Scan for the cell matching the given text and deliver its (x, y) coordinate at center. 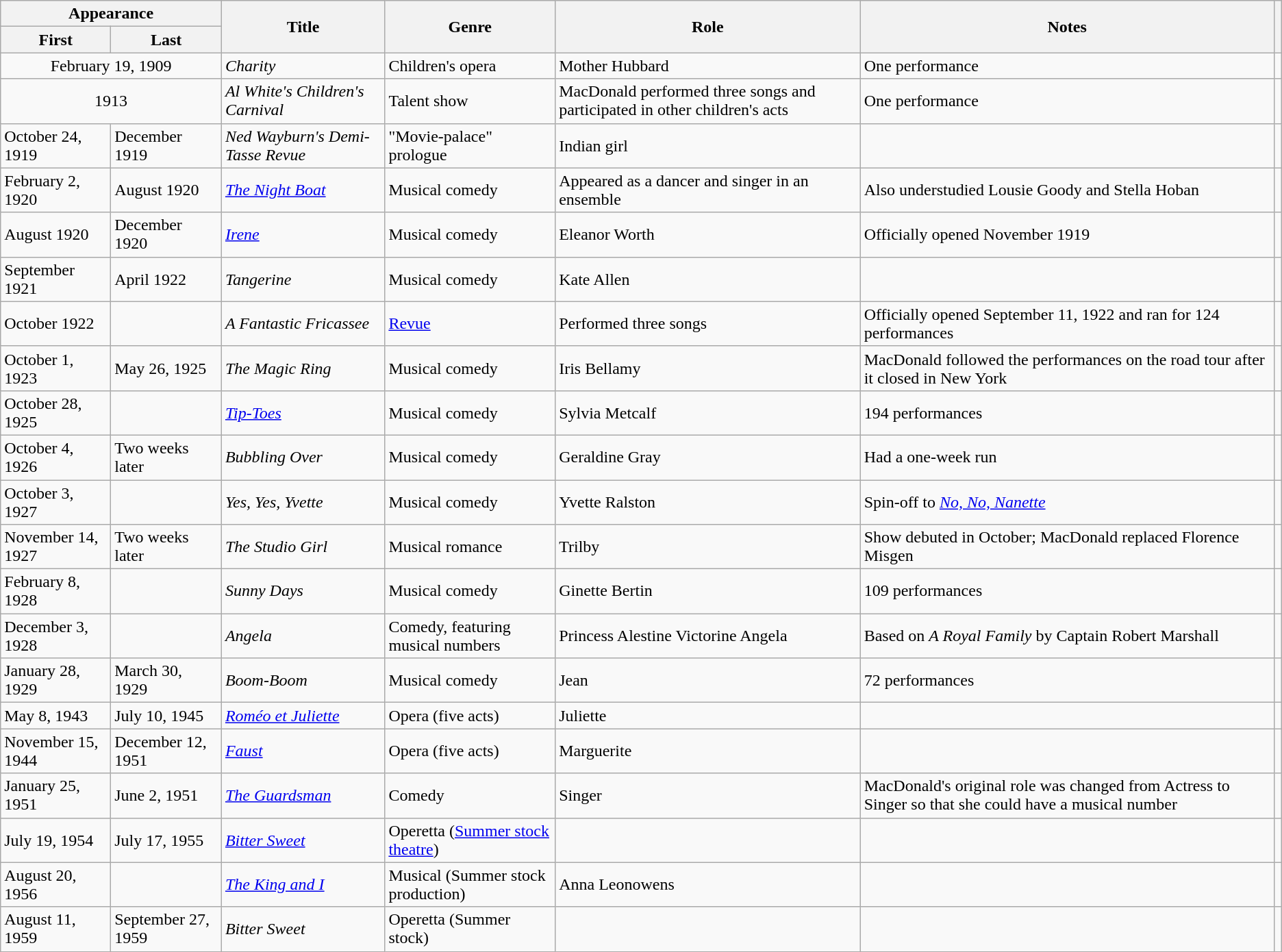
December 3, 1928 (56, 636)
August 20, 1956 (56, 885)
October 4, 1926 (56, 458)
November 15, 1944 (56, 751)
May 8, 1943 (56, 716)
December 1920 (166, 234)
Children's opera (470, 66)
Faust (303, 751)
January 25, 1951 (56, 796)
MacDonald followed the performances on the road tour after it closed in New York (1067, 368)
February 8, 1928 (56, 592)
September 1921 (56, 279)
Operetta (Summer stock) (470, 929)
Show debuted in October; MacDonald replaced Florence Misgen (1067, 547)
February 2, 1920 (56, 190)
Indian girl (708, 145)
Yvette Ralston (708, 501)
Talent show (470, 101)
August 11, 1959 (56, 929)
The King and I (303, 885)
The Guardsman (303, 796)
May 26, 1925 (166, 368)
Musical romance (470, 547)
Tip-Toes (303, 412)
December 1919 (166, 145)
1913 (111, 101)
October 1922 (56, 323)
Performed three songs (708, 323)
72 performances (1067, 681)
July 17, 1955 (166, 840)
Also understudied Lousie Goody and Stella Hoban (1067, 190)
Tangerine (303, 279)
194 performances (1067, 412)
Comedy, featuring musical numbers (470, 636)
November 14, 1927 (56, 547)
First (56, 40)
Jean (708, 681)
Revue (470, 323)
Yes, Yes, Yvette (303, 501)
The Studio Girl (303, 547)
Marguerite (708, 751)
April 1922 (166, 279)
Kate Allen (708, 279)
Roméo et Juliette (303, 716)
Officially opened November 1919 (1067, 234)
March 30, 1929 (166, 681)
Ginette Bertin (708, 592)
February 19, 1909 (111, 66)
The Magic Ring (303, 368)
Geraldine Gray (708, 458)
Last (166, 40)
October 24, 1919 (56, 145)
Boom-Boom (303, 681)
Sunny Days (303, 592)
Musical (Summer stock production) (470, 885)
Iris Bellamy (708, 368)
July 10, 1945 (166, 716)
Ned Wayburn's Demi-Tasse Revue (303, 145)
Notes (1067, 27)
Al White's Children's Carnival (303, 101)
Mother Hubbard (708, 66)
Officially opened September 11, 1922 and ran for 124 performances (1067, 323)
Eleanor Worth (708, 234)
Juliette (708, 716)
October 1, 1923 (56, 368)
Princess Alestine Victorine Angela (708, 636)
October 3, 1927 (56, 501)
Operetta (Summer stock theatre) (470, 840)
June 2, 1951 (166, 796)
Sylvia Metcalf (708, 412)
September 27, 1959 (166, 929)
Singer (708, 796)
Had a one-week run (1067, 458)
Trilby (708, 547)
Title (303, 27)
Spin-off to No, No, Nanette (1067, 501)
Appeared as a dancer and singer in an ensemble (708, 190)
December 12, 1951 (166, 751)
Based on A Royal Family by Captain Robert Marshall (1067, 636)
109 performances (1067, 592)
Anna Leonowens (708, 885)
Irene (303, 234)
MacDonald's original role was changed from Actress to Singer so that she could have a musical number (1067, 796)
Comedy (470, 796)
Bubbling Over (303, 458)
Genre (470, 27)
January 28, 1929 (56, 681)
Angela (303, 636)
"Movie-palace" prologue (470, 145)
Role (708, 27)
October 28, 1925 (56, 412)
Charity (303, 66)
The Night Boat (303, 190)
July 19, 1954 (56, 840)
MacDonald performed three songs and participated in other children's acts (708, 101)
Appearance (111, 14)
A Fantastic Fricassee (303, 323)
